Find where the given text appears and provide that cell's center as [x, y] coordinate. 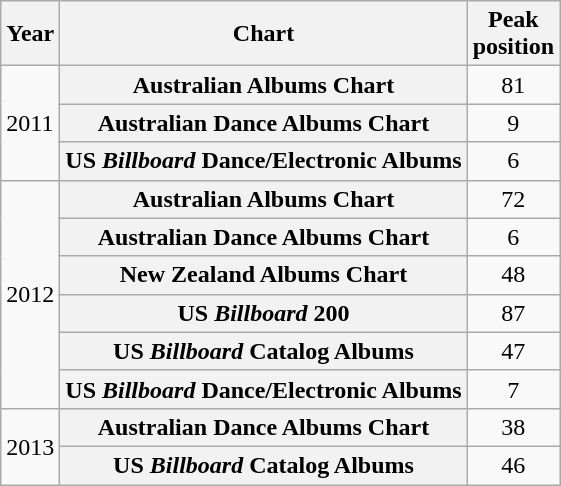
2012 [30, 294]
New Zealand Albums Chart [264, 275]
US Billboard 200 [264, 313]
87 [513, 313]
2013 [30, 446]
81 [513, 85]
46 [513, 465]
Chart [264, 34]
Peakposition [513, 34]
38 [513, 427]
48 [513, 275]
Year [30, 34]
72 [513, 199]
2011 [30, 123]
7 [513, 389]
9 [513, 123]
47 [513, 351]
